Find where the given text appears and provide that cell's center as (X, Y) coordinate. 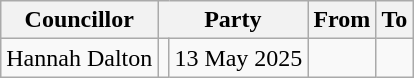
Party (233, 20)
13 May 2025 (238, 58)
Hannah Dalton (80, 58)
From (342, 20)
To (394, 20)
Councillor (80, 20)
